Detect which cell encompasses the target text, then output its (X, Y) center coordinate. 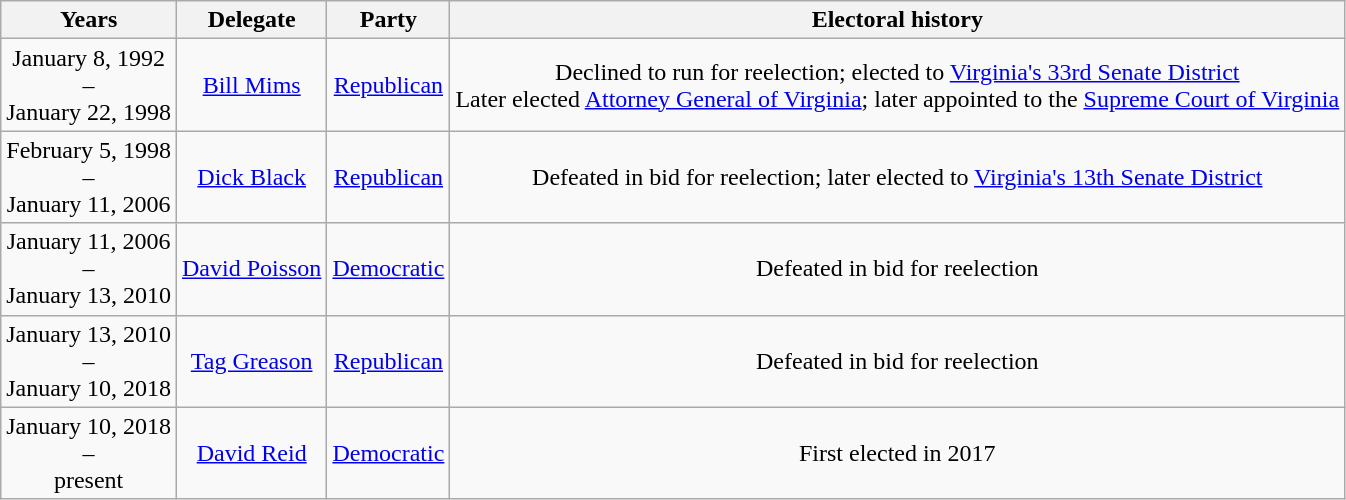
Bill Mims (251, 85)
February 5, 1998–January 11, 2006 (89, 177)
Dick Black (251, 177)
David Poisson (251, 269)
January 11, 2006–January 13, 2010 (89, 269)
Defeated in bid for reelection; later elected to Virginia's 13th Senate District (898, 177)
January 8, 1992–January 22, 1998 (89, 85)
Years (89, 20)
January 13, 2010–January 10, 2018 (89, 361)
David Reid (251, 453)
Party (388, 20)
Tag Greason (251, 361)
Electoral history (898, 20)
First elected in 2017 (898, 453)
January 10, 2018–present (89, 453)
Delegate (251, 20)
